Scan for the cell matching the given text and deliver its [X, Y] coordinate at center. 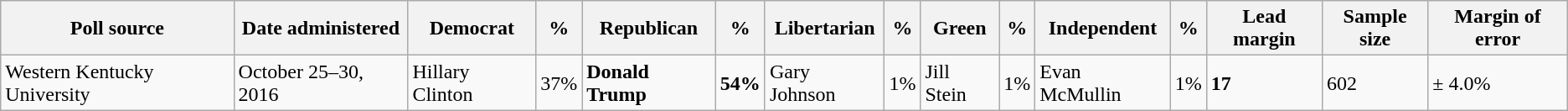
Independent [1102, 29]
54% [740, 82]
Jill Stein [960, 82]
Evan McMullin [1102, 82]
October 25–30, 2016 [321, 82]
Libertarian [824, 29]
Hillary Clinton [472, 82]
Western Kentucky University [117, 82]
Gary Johnson [824, 82]
17 [1264, 82]
± 4.0% [1498, 82]
Sample size [1375, 29]
Green [960, 29]
Donald Trump [649, 82]
602 [1375, 82]
Margin of error [1498, 29]
Democrat [472, 29]
Lead margin [1264, 29]
Poll source [117, 29]
Republican [649, 29]
37% [560, 82]
Date administered [321, 29]
